Search for the cell housing the specified text and yield its [x, y] center coordinate. 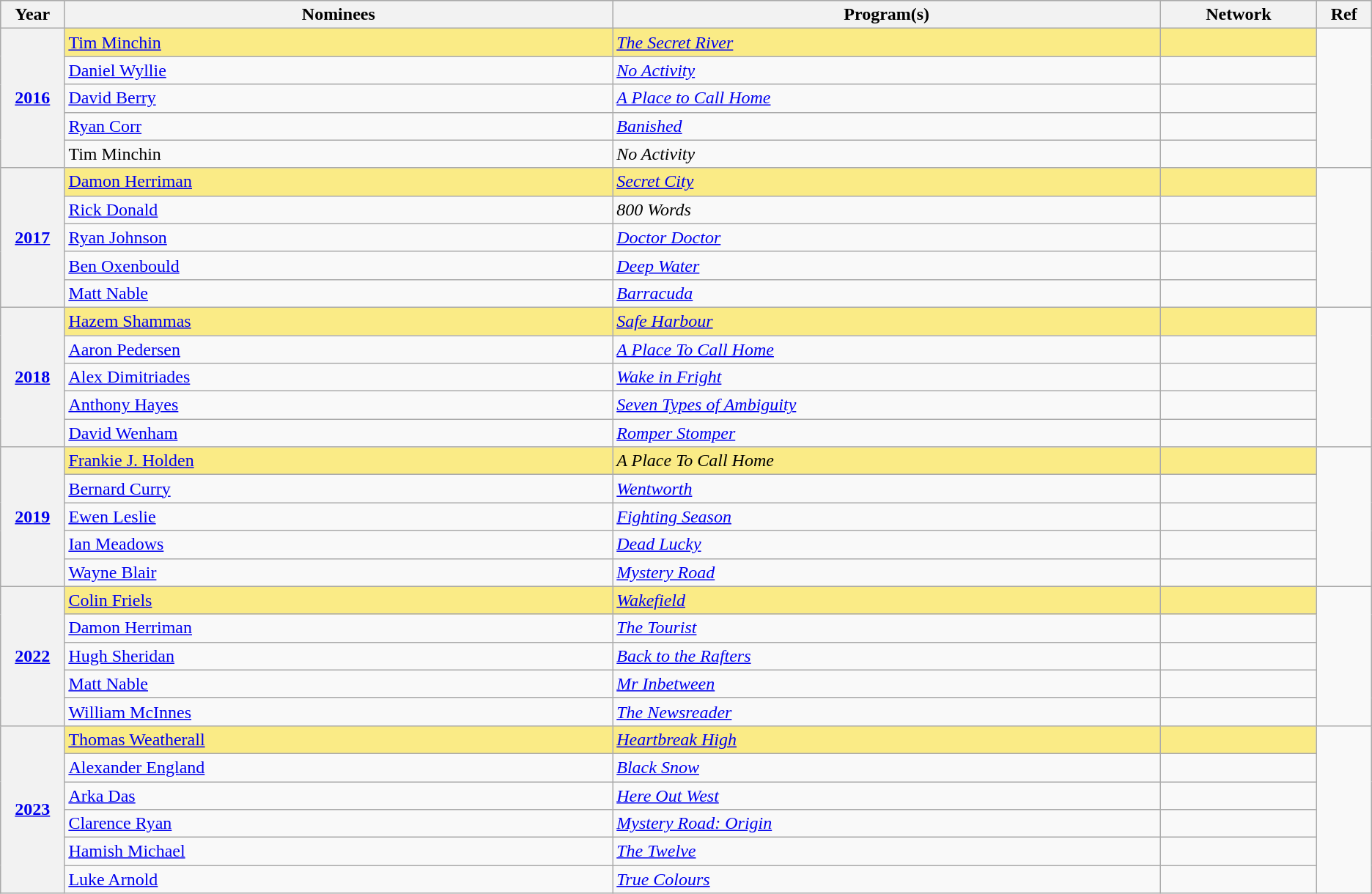
Ref [1344, 15]
Network [1239, 15]
2016 [32, 98]
Alexander England [339, 767]
Year [32, 15]
Thomas Weatherall [339, 739]
Daniel Wyllie [339, 70]
Safe Harbour [887, 321]
Wayne Blair [339, 572]
Heartbreak High [887, 739]
Dead Lucky [887, 544]
Ryan Corr [339, 126]
2023 [32, 809]
Alex Dimitriades [339, 377]
A Place to Call Home [887, 98]
Ben Oxenbould [339, 265]
Banished [887, 126]
Hamish Michael [339, 851]
Wentworth [887, 489]
2017 [32, 237]
Ryan Johnson [339, 237]
Mr Inbetween [887, 684]
David Berry [339, 98]
William McInnes [339, 712]
Deep Water [887, 265]
The Secret River [887, 43]
Mystery Road [887, 572]
The Tourist [887, 628]
Aaron Pedersen [339, 350]
Seven Types of Ambiguity [887, 405]
Nominees [339, 15]
2022 [32, 656]
Hazem Shammas [339, 321]
Ewen Leslie [339, 517]
The Newsreader [887, 712]
Luke Arnold [339, 879]
Wake in Fright [887, 377]
2019 [32, 517]
Mystery Road: Origin [887, 824]
Colin Friels [339, 600]
Fighting Season [887, 517]
Barracuda [887, 293]
Romper Stomper [887, 433]
Secret City [887, 182]
Doctor Doctor [887, 237]
Program(s) [887, 15]
David Wenham [339, 433]
Back to the Rafters [887, 656]
Clarence Ryan [339, 824]
The Twelve [887, 851]
800 Words [887, 210]
Here Out West [887, 795]
Frankie J. Holden [339, 461]
True Colours [887, 879]
2018 [32, 377]
Black Snow [887, 767]
Anthony Hayes [339, 405]
Bernard Curry [339, 489]
Arka Das [339, 795]
Ian Meadows [339, 544]
Hugh Sheridan [339, 656]
Wakefield [887, 600]
Rick Donald [339, 210]
